Extract the [x, y] coordinate from the center of the cell holding the provided text.  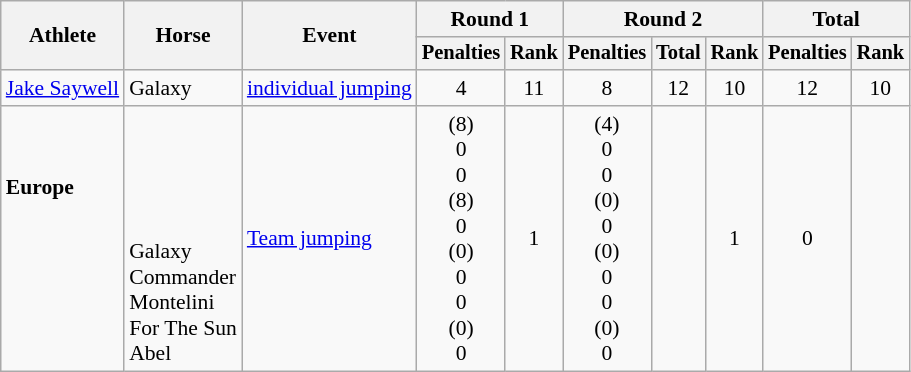
Horse [183, 36]
Jake Saywell [62, 88]
11 [534, 88]
Round 1 [490, 19]
Athlete [62, 36]
Round 2 [663, 19]
4 [461, 88]
individual jumping [330, 88]
(8)00(8)0(0)00(0)0 [461, 238]
Event [330, 36]
Team jumping [330, 238]
GalaxyCommanderMonteliniFor The SunAbel [183, 238]
(4)00(0)0(0)00(0)0 [607, 238]
Europe [62, 238]
0 [807, 238]
8 [607, 88]
Galaxy [183, 88]
